Capture the cell that displays the provided text and extract its (X, Y) central coordinate. 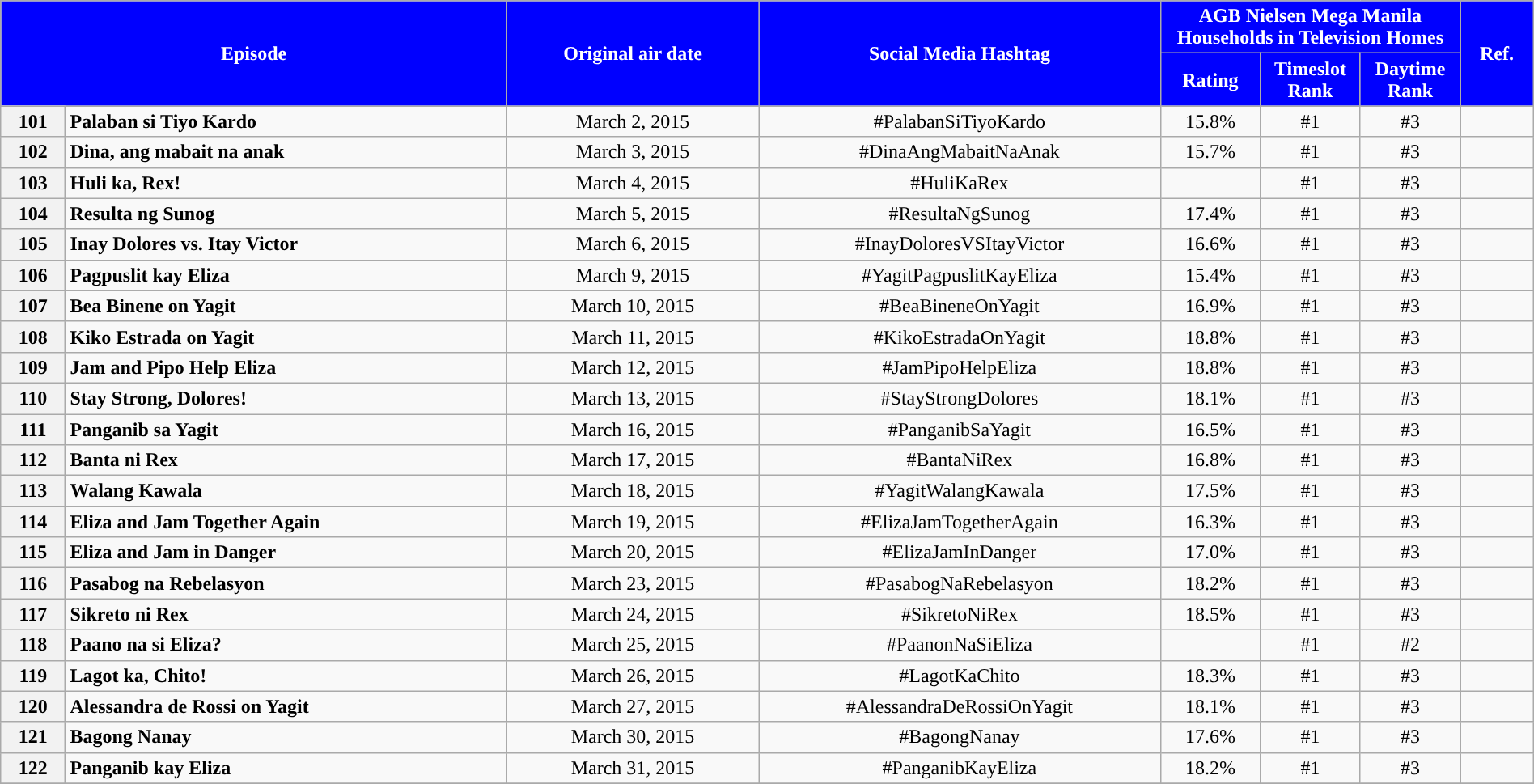
17.0% (1210, 553)
111 (33, 430)
Huli ka, Rex! (286, 183)
119 (33, 676)
108 (33, 337)
#ElizaJamInDanger (960, 553)
#PaanonNaSiEliza (960, 645)
Daytime Rank (1410, 79)
120 (33, 706)
March 26, 2015 (633, 676)
Sikreto ni Rex (286, 614)
March 9, 2015 (633, 275)
March 2, 2015 (633, 121)
March 13, 2015 (633, 398)
March 19, 2015 (633, 522)
March 20, 2015 (633, 553)
March 4, 2015 (633, 183)
March 5, 2015 (633, 214)
#BantaNiRex (960, 460)
March 17, 2015 (633, 460)
#DinaAngMabaitNaAnak (960, 152)
Eliza and Jam in Danger (286, 553)
March 31, 2015 (633, 768)
March 16, 2015 (633, 430)
Bea Binene on Yagit (286, 306)
Episode (254, 53)
Walang Kawala (286, 491)
#JamPipoHelpEliza (960, 367)
#AlessandraDeRossiOnYagit (960, 706)
#SikretoNiRex (960, 614)
15.8% (1210, 121)
March 6, 2015 (633, 244)
Ref. (1497, 53)
Pagpuslit kay Eliza (286, 275)
March 30, 2015 (633, 737)
112 (33, 460)
#PanganibSaYagit (960, 430)
#PalabanSiTiyoKardo (960, 121)
117 (33, 614)
Inay Dolores vs. Itay Victor (286, 244)
17.4% (1210, 214)
March 27, 2015 (633, 706)
Eliza and Jam Together Again (286, 522)
Lagot ka, Chito! (286, 676)
105 (33, 244)
16.5% (1210, 430)
17.5% (1210, 491)
15.7% (1210, 152)
#InayDoloresVSItayVictor (960, 244)
#PasabogNaRebelasyon (960, 583)
113 (33, 491)
Panganib kay Eliza (286, 768)
Panganib sa Yagit (286, 430)
102 (33, 152)
104 (33, 214)
18.5% (1210, 614)
16.6% (1210, 244)
16.9% (1210, 306)
114 (33, 522)
March 24, 2015 (633, 614)
16.8% (1210, 460)
#LagotKaChito (960, 676)
118 (33, 645)
106 (33, 275)
101 (33, 121)
#KikoEstradaOnYagit (960, 337)
Original air date (633, 53)
Dina, ang mabait na anak (286, 152)
Banta ni Rex (286, 460)
Jam and Pipo Help Eliza (286, 367)
#HuliKaRex (960, 183)
#YagitWalangKawala (960, 491)
#YagitPagpuslitKayEliza (960, 275)
Timeslot Rank (1311, 79)
Rating (1210, 79)
115 (33, 553)
March 12, 2015 (633, 367)
Kiko Estrada on Yagit (286, 337)
Bagong Nanay (286, 737)
107 (33, 306)
March 25, 2015 (633, 645)
March 10, 2015 (633, 306)
Pasabog na Rebelasyon (286, 583)
116 (33, 583)
17.6% (1210, 737)
122 (33, 768)
March 23, 2015 (633, 583)
109 (33, 367)
18.3% (1210, 676)
#BagongNanay (960, 737)
16.3% (1210, 522)
103 (33, 183)
Resulta ng Sunog (286, 214)
110 (33, 398)
#BeaBineneOnYagit (960, 306)
121 (33, 737)
AGB Nielsen Mega Manila Households in Television Homes (1311, 28)
Paano na si Eliza? (286, 645)
Alessandra de Rossi on Yagit (286, 706)
15.4% (1210, 275)
#PanganibKayEliza (960, 768)
March 11, 2015 (633, 337)
Social Media Hashtag (960, 53)
March 3, 2015 (633, 152)
#ElizaJamTogetherAgain (960, 522)
March 18, 2015 (633, 491)
Palaban si Tiyo Kardo (286, 121)
#StayStrongDolores (960, 398)
#ResultaNgSunog (960, 214)
Stay Strong, Dolores! (286, 398)
#2 (1410, 645)
